For the text-containing cell, return its midpoint in [x, y] coordinate format. 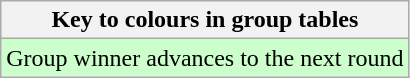
Group winner advances to the next round [205, 58]
Key to colours in group tables [205, 20]
